Identify which cell holds the provided text, then report its (x, y) central coordinate. 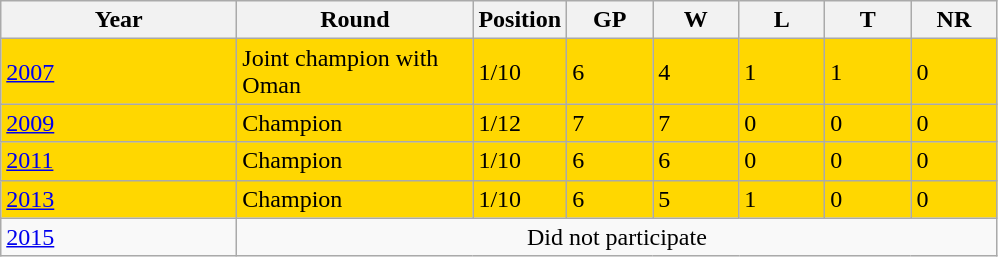
2011 (119, 161)
Round (355, 20)
2009 (119, 123)
GP (610, 20)
W (696, 20)
L (782, 20)
NR (954, 20)
1/12 (520, 123)
Did not participate (617, 237)
T (868, 20)
Year (119, 20)
2007 (119, 72)
Joint champion with Oman (355, 72)
2013 (119, 199)
Position (520, 20)
5 (696, 199)
2015 (119, 237)
4 (696, 72)
